Search for the cell housing the specified text and yield its (x, y) center coordinate. 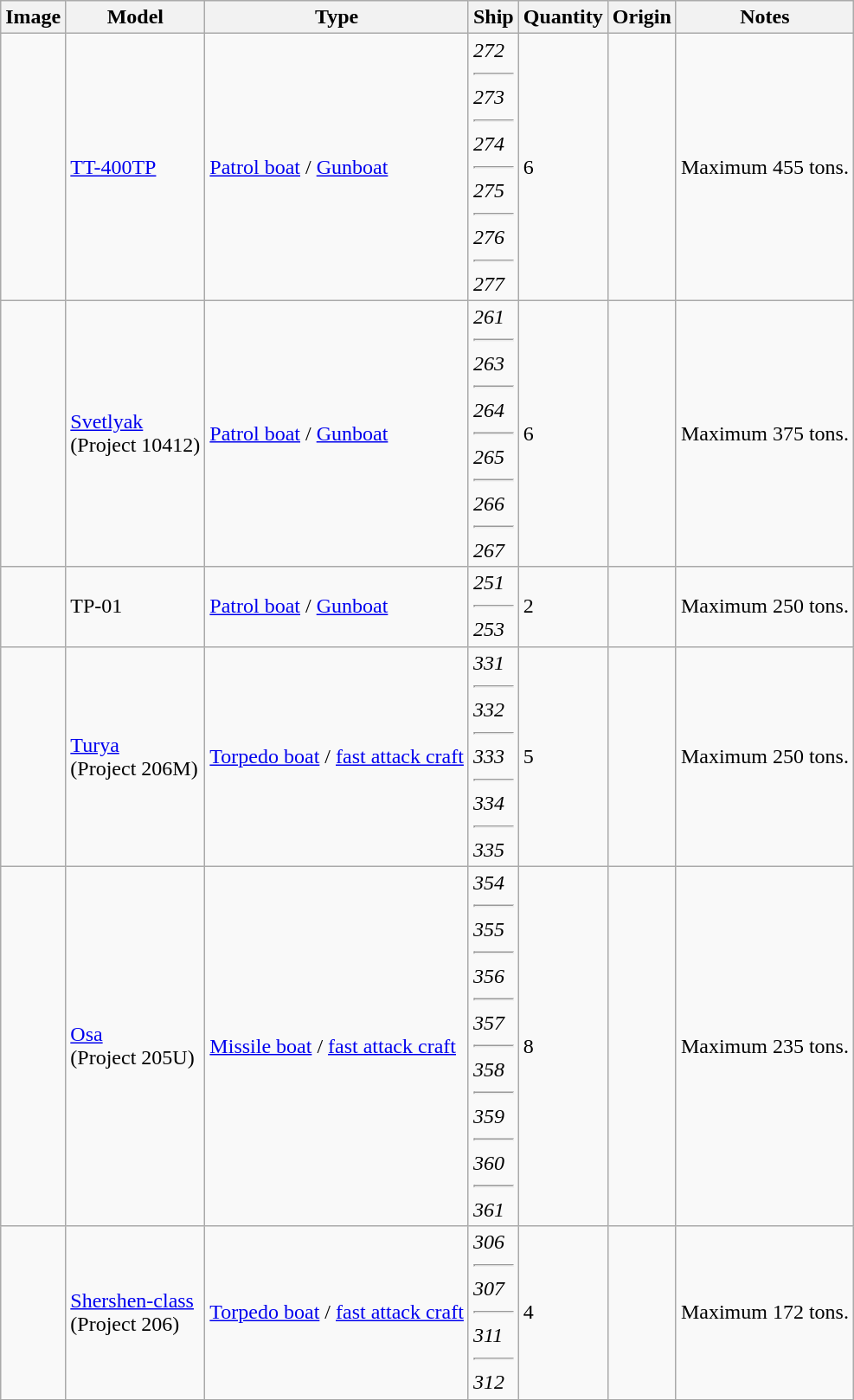
Image (33, 17)
Maximum 172 tons. (765, 1313)
354355356357358359360361 (493, 1046)
Svetlyak(Project 10412) (135, 433)
Shershen-class(Project 206) (135, 1313)
Missile boat / fast attack craft (337, 1046)
Osa(Project 205U) (135, 1046)
272273274275276277 (493, 167)
251253 (493, 607)
5 (562, 756)
4 (562, 1313)
8 (562, 1046)
261263264265266267 (493, 433)
Maximum 375 tons. (765, 433)
TT-400TP (135, 167)
Maximum 235 tons. (765, 1046)
TP-01 (135, 607)
Turya(Project 206M) (135, 756)
Maximum 455 tons. (765, 167)
306307311312 (493, 1313)
Ship (493, 17)
Origin (642, 17)
Notes (765, 17)
Quantity (562, 17)
331332333334335 (493, 756)
2 (562, 607)
Type (337, 17)
Model (135, 17)
